Search for the cell housing the specified text and yield its (x, y) center coordinate. 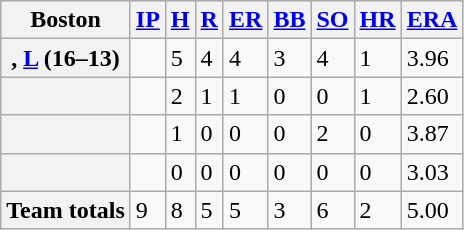
SO (332, 20)
IP (148, 20)
ERA (432, 20)
Boston (66, 20)
8 (180, 210)
2.60 (432, 96)
6 (332, 210)
Team totals (66, 210)
, L (16–13) (66, 58)
5.00 (432, 210)
BB (290, 20)
HR (378, 20)
ER (245, 20)
3.96 (432, 58)
9 (148, 210)
H (180, 20)
R (209, 20)
3.87 (432, 134)
3.03 (432, 172)
